Provide the (x, y) coordinate of the cell's center where the given text is located.  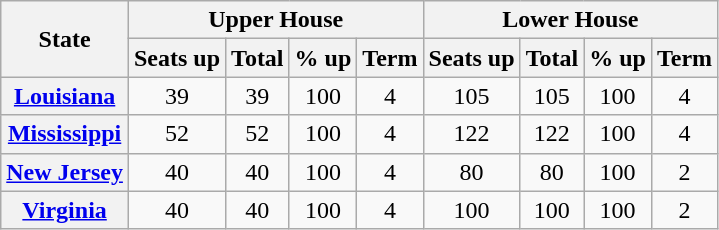
State (65, 39)
Lower House (570, 20)
Upper House (276, 20)
Louisiana (65, 96)
Mississippi (65, 134)
New Jersey (65, 172)
Virginia (65, 210)
